Scan for the cell matching the given text and deliver its [X, Y] coordinate at center. 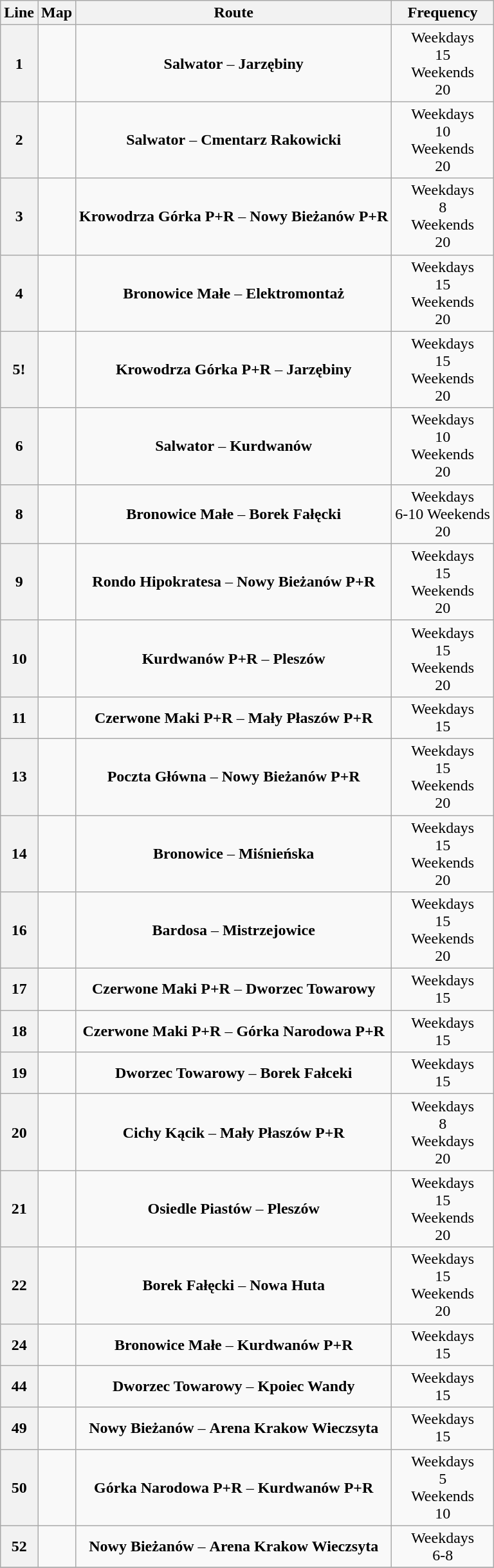
Weekdays 8 Weekdays 20 [443, 1132]
Dworzec Towarowy – Kpoiec Wandy [234, 1387]
10 [19, 659]
Weekdays 8 Weekends 20 [443, 216]
18 [19, 1032]
Bardosa – Mistrzejowice [234, 930]
Cichy Kącik – Mały Płaszów P+R [234, 1132]
20 [19, 1132]
22 [19, 1285]
52 [19, 1546]
49 [19, 1428]
44 [19, 1387]
3 [19, 216]
Salwator – Cmentarz Rakowicki [234, 140]
Salwator – Kurdwanów [234, 446]
Rondo Hipokratesa – Nowy Bieżanów P+R [234, 581]
Route [234, 13]
19 [19, 1073]
Czerwone Maki P+R – Mały Płaszów P+R [234, 718]
14 [19, 854]
Bronowice – Miśnieńska [234, 854]
Salwator – Jarzębiny [234, 63]
5! [19, 369]
Weekdays 5 Weekends 10 [443, 1487]
6 [19, 446]
Bronowice Małe – Elektromontaż [234, 293]
4 [19, 293]
Map [57, 13]
11 [19, 718]
Krowodrza Górka P+R – Jarzębiny [234, 369]
17 [19, 989]
2 [19, 140]
Osiedle Piastów – Pleszów [234, 1209]
21 [19, 1209]
Line [19, 13]
16 [19, 930]
Czerwone Maki P+R – Górka Narodowa P+R [234, 1032]
13 [19, 777]
1 [19, 63]
Czerwone Maki P+R – Dworzec Towarowy [234, 989]
Borek Fałęcki – Nowa Huta [234, 1285]
Poczta Główna – Nowy Bieżanów P+R [234, 777]
Bronowice Małe – Borek Fałęcki [234, 514]
8 [19, 514]
Weekdays 6-10 Weekends 20 [443, 514]
Dworzec Towarowy – Borek Fałceki [234, 1073]
Górka Narodowa P+R – Kurdwanów P+R [234, 1487]
24 [19, 1344]
Bronowice Małe – Kurdwanów P+R [234, 1344]
Kurdwanów P+R – Pleszów [234, 659]
Weekdays 6-8 [443, 1546]
50 [19, 1487]
9 [19, 581]
Frequency [443, 13]
Krowodrza Górka P+R – Nowy Bieżanów P+R [234, 216]
